Pinpoint the cell where the given text exists, returning its (X, Y) midpoint coordinate. 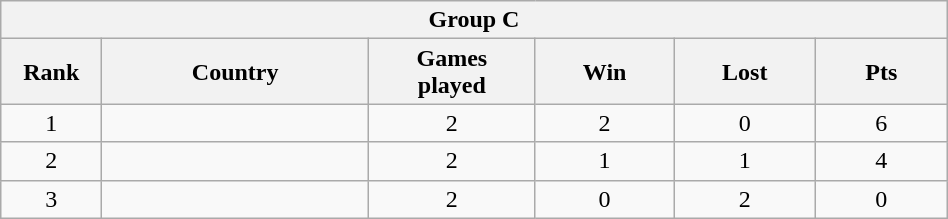
Country (236, 72)
Pts (881, 72)
Group C (474, 20)
4 (881, 161)
Games played (452, 72)
3 (52, 199)
Rank (52, 72)
Win (604, 72)
6 (881, 123)
Lost (744, 72)
